Scan for the cell matching the given text and deliver its [x, y] coordinate at center. 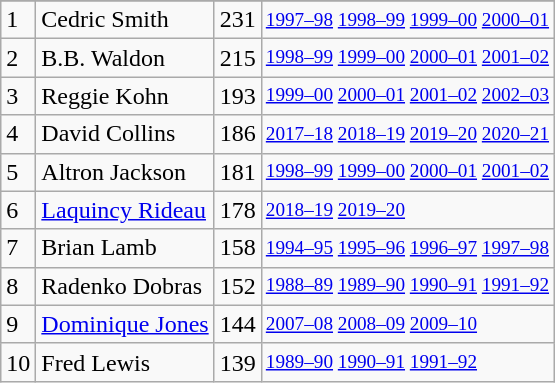
5 [18, 172]
Fred Lewis [125, 362]
2 [18, 58]
152 [238, 286]
1994–95 1995–96 1996–97 1997–98 [407, 248]
3 [18, 96]
2007–08 2008–09 2009–10 [407, 324]
186 [238, 134]
1 [18, 20]
178 [238, 210]
2017–18 2018–19 2019–20 2020–21 [407, 134]
8 [18, 286]
9 [18, 324]
David Collins [125, 134]
Reggie Kohn [125, 96]
231 [238, 20]
Radenko Dobras [125, 286]
B.B. Waldon [125, 58]
Altron Jackson [125, 172]
1997–98 1998–99 1999–00 2000–01 [407, 20]
1999–00 2000–01 2001–02 2002–03 [407, 96]
10 [18, 362]
181 [238, 172]
2018–19 2019–20 [407, 210]
139 [238, 362]
1988–89 1989–90 1990–91 1991–92 [407, 286]
7 [18, 248]
Dominique Jones [125, 324]
6 [18, 210]
193 [238, 96]
158 [238, 248]
Laquincy Rideau [125, 210]
1989–90 1990–91 1991–92 [407, 362]
Cedric Smith [125, 20]
Brian Lamb [125, 248]
144 [238, 324]
215 [238, 58]
4 [18, 134]
